Detect which cell encompasses the target text, then output its [x, y] center coordinate. 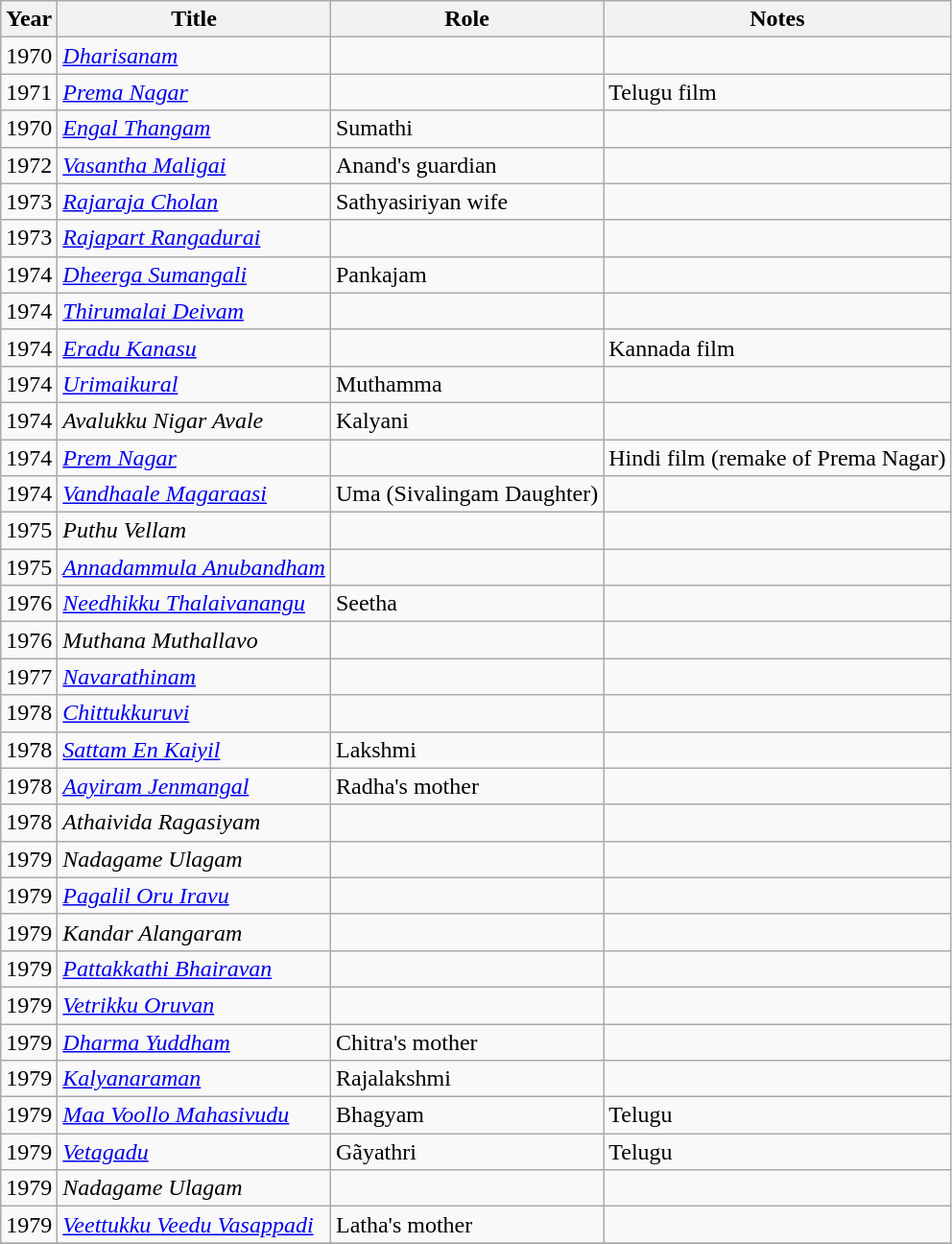
Kannada film [777, 347]
Prema Nagar [194, 92]
Aayiram Jenmangal [194, 786]
Dharma Yuddham [194, 1041]
Pankajam [466, 275]
Kandar Alangaram [194, 932]
Radha's mother [466, 786]
Anand's guardian [466, 165]
Dharisanam [194, 56]
Thirumalai Deivam [194, 311]
Telugu film [777, 92]
Engal Thangam [194, 129]
Rajaraja Cholan [194, 202]
Urimaikural [194, 384]
Bhagyam [466, 1115]
Rajalakshmi [466, 1079]
Role [466, 19]
1972 [29, 165]
Muthana Muthallavo [194, 640]
Muthamma [466, 384]
Gãyathri [466, 1152]
Rajapart Rangadurai [194, 238]
Vetrikku Oruvan [194, 1005]
Veettukku Veedu Vasappadi [194, 1225]
Kalyanaraman [194, 1079]
Hindi film (remake of Prema Nagar) [777, 458]
Title [194, 19]
Chitra's mother [466, 1041]
1977 [29, 677]
Latha's mother [466, 1225]
Lakshmi [466, 750]
Avalukku Nigar Avale [194, 420]
Needhikku Thalaivanangu [194, 604]
Uma (Sivalingam Daughter) [466, 494]
Sumathi [466, 129]
Maa Voollo Mahasivudu [194, 1115]
Vandhaale Magaraasi [194, 494]
Dheerga Sumangali [194, 275]
Pagalil Oru Iravu [194, 896]
Pattakkathi Bhairavan [194, 969]
Prem Nagar [194, 458]
Vetagadu [194, 1152]
Notes [777, 19]
Annadammula Anubandham [194, 567]
Seetha [466, 604]
Navarathinam [194, 677]
Athaivida Ragasiyam [194, 823]
Vasantha Maligai [194, 165]
Sathyasiriyan wife [466, 202]
1971 [29, 92]
Chittukkuruvi [194, 713]
Kalyani [466, 420]
Puthu Vellam [194, 531]
Sattam En Kaiyil [194, 750]
Eradu Kanasu [194, 347]
Year [29, 19]
